Search for the cell housing the specified text and yield its (X, Y) center coordinate. 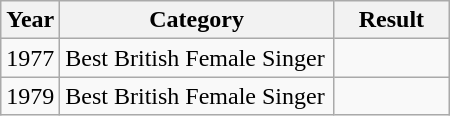
Result (391, 20)
Category (197, 20)
1979 (30, 96)
Year (30, 20)
1977 (30, 58)
